Determine the (x, y) coordinate at the center of the cell enclosing the given text.  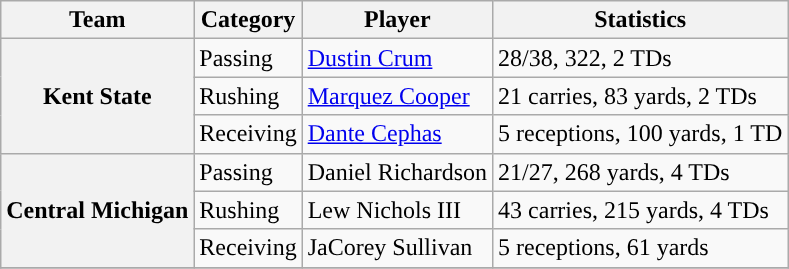
21 carries, 83 yards, 2 TDs (640, 96)
Central Michigan (98, 210)
JaCorey Sullivan (397, 248)
Kent State (98, 96)
5 receptions, 61 yards (640, 248)
Lew Nichols III (397, 210)
5 receptions, 100 yards, 1 TD (640, 134)
Dustin Crum (397, 58)
Player (397, 20)
28/38, 322, 2 TDs (640, 58)
Category (248, 20)
Team (98, 20)
Statistics (640, 20)
Daniel Richardson (397, 172)
Dante Cephas (397, 134)
Marquez Cooper (397, 96)
21/27, 268 yards, 4 TDs (640, 172)
43 carries, 215 yards, 4 TDs (640, 210)
